Pinpoint the cell where the given text exists, returning its (X, Y) midpoint coordinate. 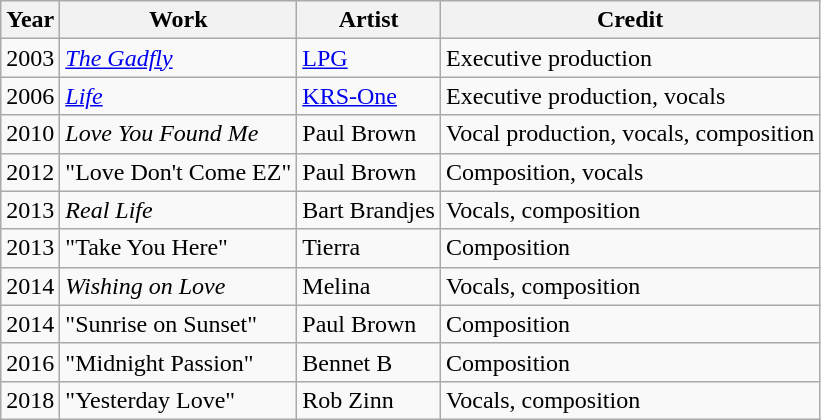
"Love Don't Come EZ" (178, 172)
"Midnight Passion" (178, 362)
2012 (30, 172)
"Take You Here" (178, 248)
Vocal production, vocals, composition (630, 134)
2003 (30, 58)
KRS-One (369, 96)
"Yesterday Love" (178, 400)
2016 (30, 362)
Bennet B (369, 362)
LPG (369, 58)
The Gadfly (178, 58)
Real Life (178, 210)
Work (178, 20)
2010 (30, 134)
2018 (30, 400)
Credit (630, 20)
Composition, vocals (630, 172)
Life (178, 96)
Melina (369, 286)
"Sunrise on Sunset" (178, 324)
Artist (369, 20)
Tierra (369, 248)
Love You Found Me (178, 134)
Bart Brandjes (369, 210)
Wishing on Love (178, 286)
Year (30, 20)
Executive production, vocals (630, 96)
2006 (30, 96)
Rob Zinn (369, 400)
Executive production (630, 58)
